Locate the cell with the specified text and output its [X, Y] center coordinate. 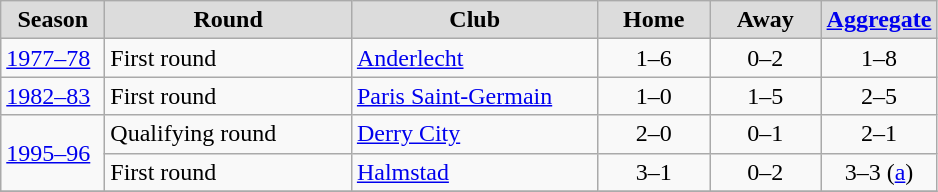
Halmstad [474, 172]
Paris Saint-Germain [474, 96]
0–1 [766, 134]
2–0 [654, 134]
3–3 (a) [879, 172]
Anderlecht [474, 58]
Away [766, 20]
Round [228, 20]
3–1 [654, 172]
Home [654, 20]
1977–78 [53, 58]
Derry City [474, 134]
Club [474, 20]
Qualifying round [228, 134]
1–8 [879, 58]
2–1 [879, 134]
1–5 [766, 96]
Aggregate [879, 20]
1–0 [654, 96]
Season [53, 20]
1982–83 [53, 96]
1995–96 [53, 153]
1–6 [654, 58]
2–5 [879, 96]
